Determine the [X, Y] coordinate at the center of the cell enclosing the given text.  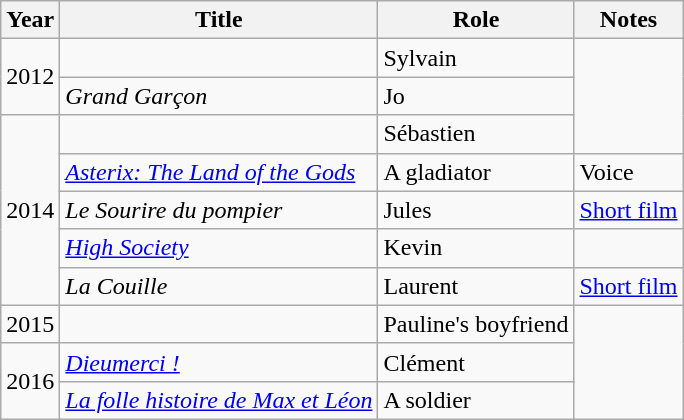
A gladiator [476, 172]
Jo [476, 96]
2016 [30, 381]
Role [476, 20]
High Society [219, 248]
Jules [476, 210]
2012 [30, 77]
Sébastien [476, 134]
Pauline's boyfriend [476, 324]
Kevin [476, 248]
Voice [628, 172]
Year [30, 20]
2014 [30, 210]
A soldier [476, 400]
La folle histoire de Max et Léon [219, 400]
Clément [476, 362]
Dieumerci ! [219, 362]
La Couille [219, 286]
Grand Garçon [219, 96]
Sylvain [476, 58]
Laurent [476, 286]
Notes [628, 20]
Title [219, 20]
Asterix: The Land of the Gods [219, 172]
2015 [30, 324]
Le Sourire du pompier [219, 210]
